Return (x, y) of the center of cell containing provided text 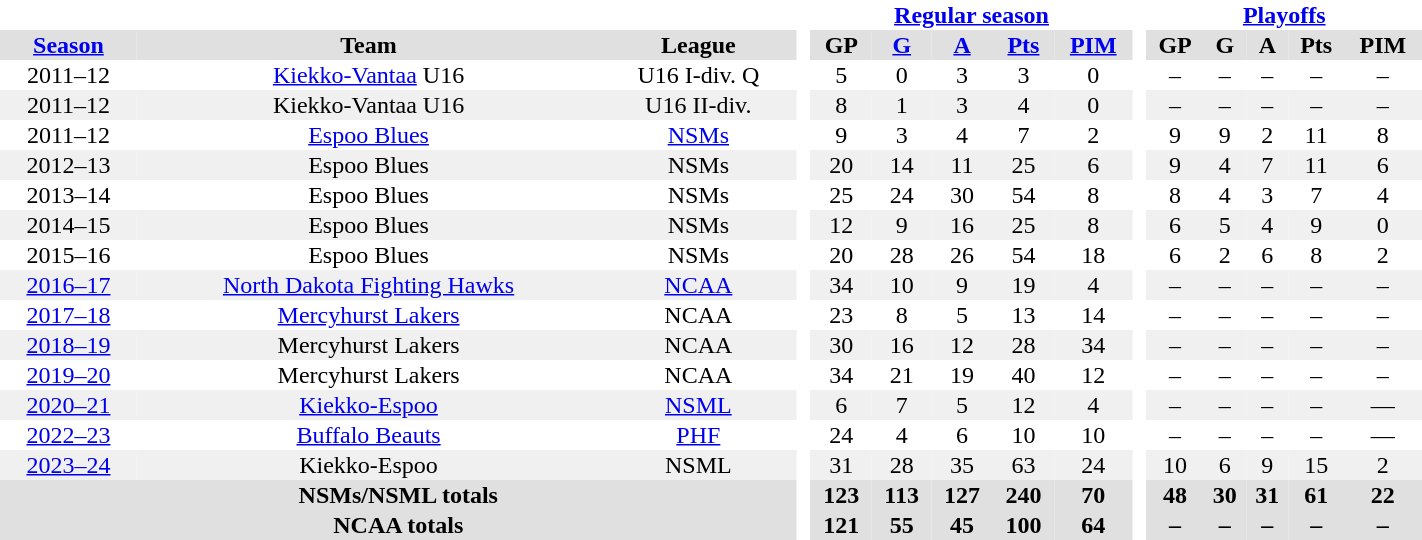
Regular season (972, 15)
63 (1024, 465)
113 (902, 495)
127 (962, 495)
48 (1174, 495)
NSMs/NSML totals (398, 495)
PHF (698, 435)
2013–14 (68, 195)
121 (842, 525)
NCAA totals (398, 525)
U16 I-div. Q (698, 75)
100 (1024, 525)
55 (902, 525)
35 (962, 465)
2018–19 (68, 345)
18 (1093, 255)
North Dakota Fighting Hawks (368, 285)
123 (842, 495)
Season (68, 45)
240 (1024, 495)
2012–13 (68, 165)
1 (902, 105)
22 (1383, 495)
Playoffs (1284, 15)
23 (842, 315)
2016–17 (68, 285)
64 (1093, 525)
2023–24 (68, 465)
2019–20 (68, 375)
21 (902, 375)
40 (1024, 375)
15 (1316, 465)
Buffalo Beauts (368, 435)
45 (962, 525)
Team (368, 45)
70 (1093, 495)
26 (962, 255)
2020–21 (68, 405)
61 (1316, 495)
2017–18 (68, 315)
2014–15 (68, 225)
2022–23 (68, 435)
League (698, 45)
13 (1024, 315)
U16 II-div. (698, 105)
2015–16 (68, 255)
